Identify which cell holds the provided text, then report its (X, Y) central coordinate. 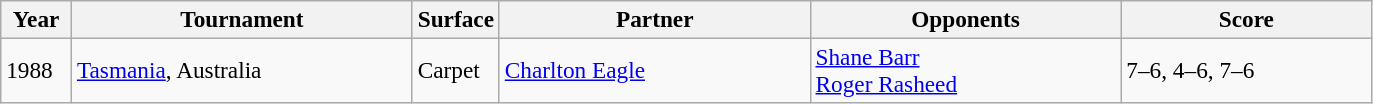
Score (1246, 19)
Partner (654, 19)
1988 (36, 70)
7–6, 4–6, 7–6 (1246, 70)
Tournament (242, 19)
Shane Barr Roger Rasheed (966, 70)
Carpet (456, 70)
Tasmania, Australia (242, 70)
Opponents (966, 19)
Surface (456, 19)
Charlton Eagle (654, 70)
Year (36, 19)
